Return (x, y) of the center of cell containing provided text 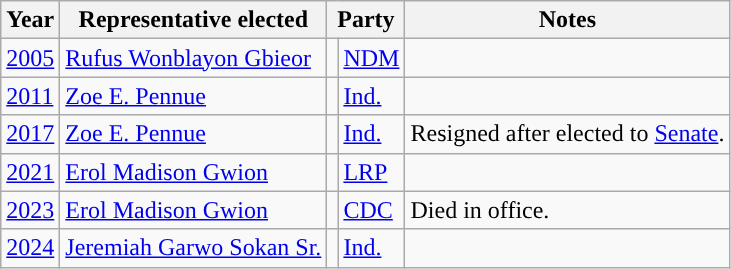
2024 (30, 248)
Died in office. (568, 210)
Jeremiah Garwo Sokan Sr. (194, 248)
Party (366, 20)
CDC (372, 210)
2005 (30, 58)
Year (30, 20)
Rufus Wonblayon Gbieor (194, 58)
Notes (568, 20)
Resigned after elected to Senate. (568, 134)
2021 (30, 172)
Representative elected (194, 20)
2023 (30, 210)
LRP (372, 172)
2017 (30, 134)
NDM (372, 58)
2011 (30, 96)
